Scan for the cell matching the given text and deliver its (x, y) coordinate at center. 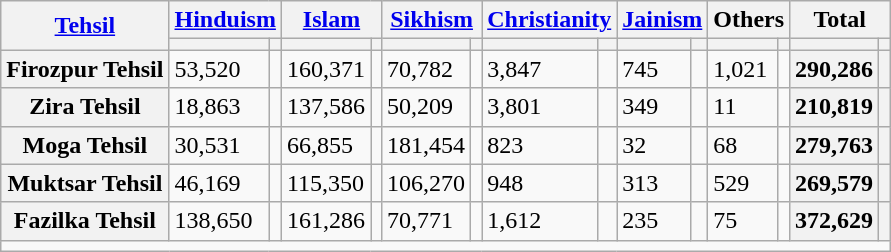
Tehsil (85, 26)
32 (654, 145)
Moga Tehsil (85, 145)
3,801 (540, 107)
3,847 (540, 69)
160,371 (326, 69)
Muktsar Tehsil (85, 183)
Sikhism (432, 20)
Christianity (550, 20)
Islam (331, 20)
75 (743, 221)
138,650 (219, 221)
Hinduism (225, 20)
Others (749, 20)
279,763 (834, 145)
269,579 (834, 183)
313 (654, 183)
70,782 (426, 69)
1,021 (743, 69)
372,629 (834, 221)
50,209 (426, 107)
Jainism (662, 20)
948 (540, 183)
745 (654, 69)
115,350 (326, 183)
349 (654, 107)
Total (840, 20)
30,531 (219, 145)
46,169 (219, 183)
106,270 (426, 183)
Firozpur Tehsil (85, 69)
137,586 (326, 107)
529 (743, 183)
Zira Tehsil (85, 107)
823 (540, 145)
161,286 (326, 221)
210,819 (834, 107)
Fazilka Tehsil (85, 221)
70,771 (426, 221)
53,520 (219, 69)
18,863 (219, 107)
68 (743, 145)
1,612 (540, 221)
181,454 (426, 145)
290,286 (834, 69)
11 (743, 107)
66,855 (326, 145)
235 (654, 221)
